Find where the given text appears and provide that cell's center as (x, y) coordinate. 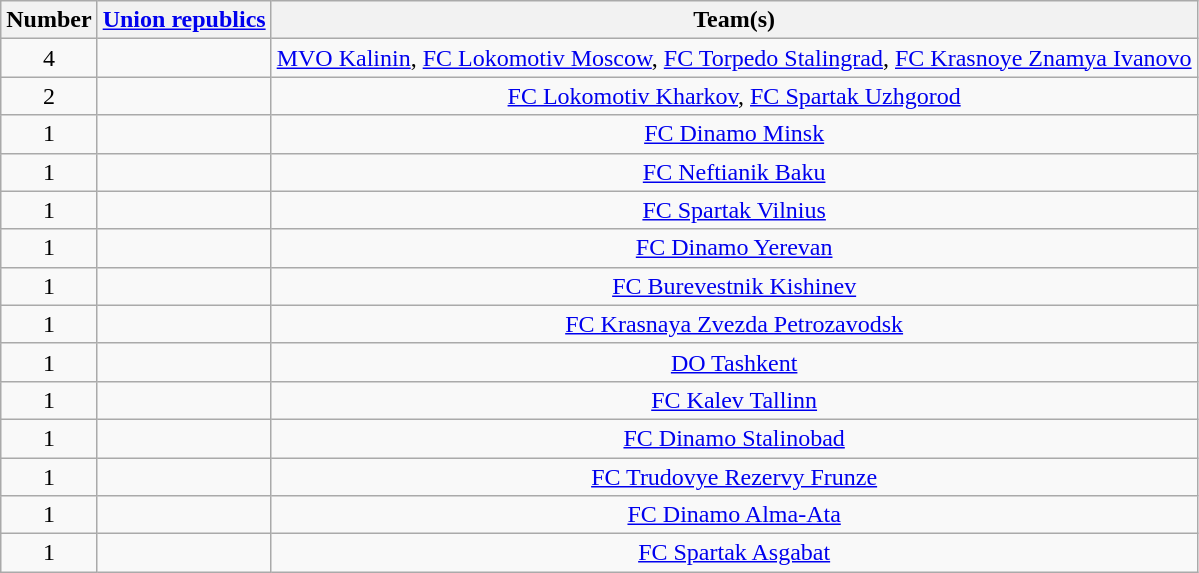
4 (49, 58)
FC Krasnaya Zvezda Petrozavodsk (734, 324)
Team(s) (734, 20)
FC Spartak Asgabat (734, 553)
FC Lokomotiv Kharkov, FC Spartak Uzhgorod (734, 96)
MVO Kalinin, FC Lokomotiv Moscow, FC Torpedo Stalingrad, FC Krasnoye Znamya Ivanovo (734, 58)
FC Neftianik Baku (734, 172)
DO Tashkent (734, 362)
FC Kalev Tallinn (734, 400)
FC Trudovye Rezervy Frunze (734, 477)
FC Dinamo Stalinobad (734, 438)
2 (49, 96)
FC Burevestnik Kishinev (734, 286)
FC Spartak Vilnius (734, 210)
FC Dinamo Alma-Ata (734, 515)
FC Dinamo Yerevan (734, 248)
FC Dinamo Minsk (734, 134)
Union republics (184, 20)
Number (49, 20)
